Extract the (x, y) coordinate from the center of the cell holding the provided text.  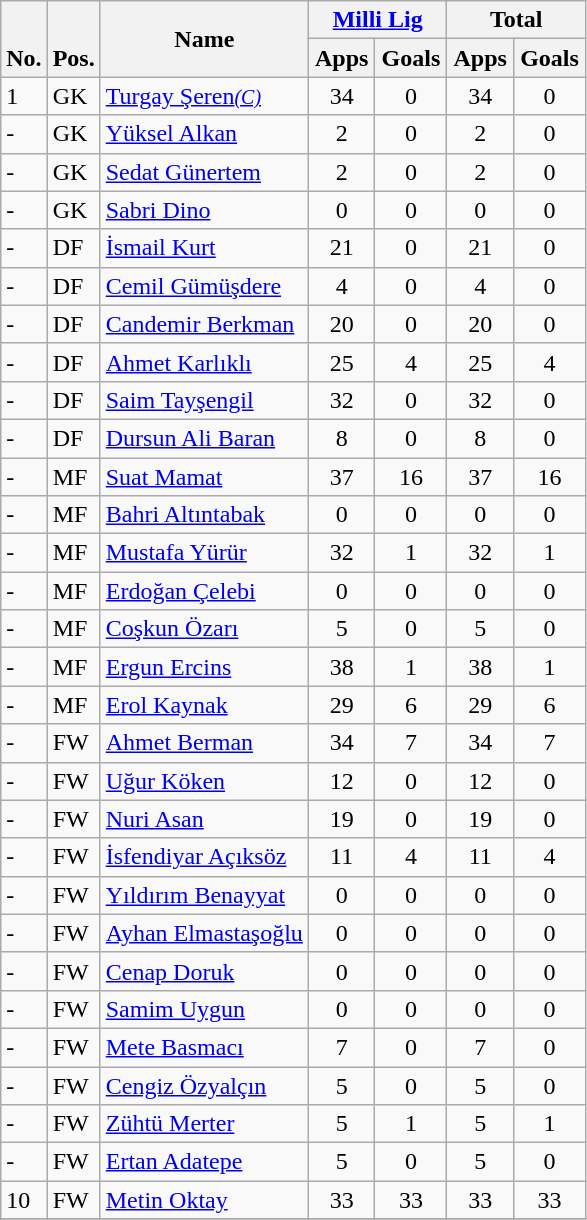
Zühtü Merter (204, 1124)
Cemil Gümüşdere (204, 286)
Name (204, 39)
Sabri Dino (204, 210)
İsmail Kurt (204, 248)
Suat Mamat (204, 477)
Ertan Adatepe (204, 1162)
Erdoğan Çelebi (204, 591)
Ahmet Berman (204, 743)
Pos. (74, 39)
Cenap Doruk (204, 971)
Samim Uygun (204, 1009)
Bahri Altıntabak (204, 515)
Cengiz Özyalçın (204, 1085)
Yıldırım Benayyat (204, 895)
İsfendiyar Açıksöz (204, 857)
Milli Lig (378, 20)
Candemir Berkman (204, 324)
Yüksel Alkan (204, 134)
Turgay Şeren(C) (204, 96)
Erol Kaynak (204, 705)
Mustafa Yürür (204, 553)
Coşkun Özarı (204, 629)
Ahmet Karlıklı (204, 362)
Sedat Günertem (204, 172)
Uğur Köken (204, 781)
No. (24, 39)
Ayhan Elmastaşoğlu (204, 933)
Saim Tayşengil (204, 400)
Total (516, 20)
Metin Oktay (204, 1200)
Mete Basmacı (204, 1047)
10 (24, 1200)
Ergun Ercins (204, 667)
Nuri Asan (204, 819)
Dursun Ali Baran (204, 438)
